Determine the (X, Y) coordinate at the center of the cell enclosing the given text.  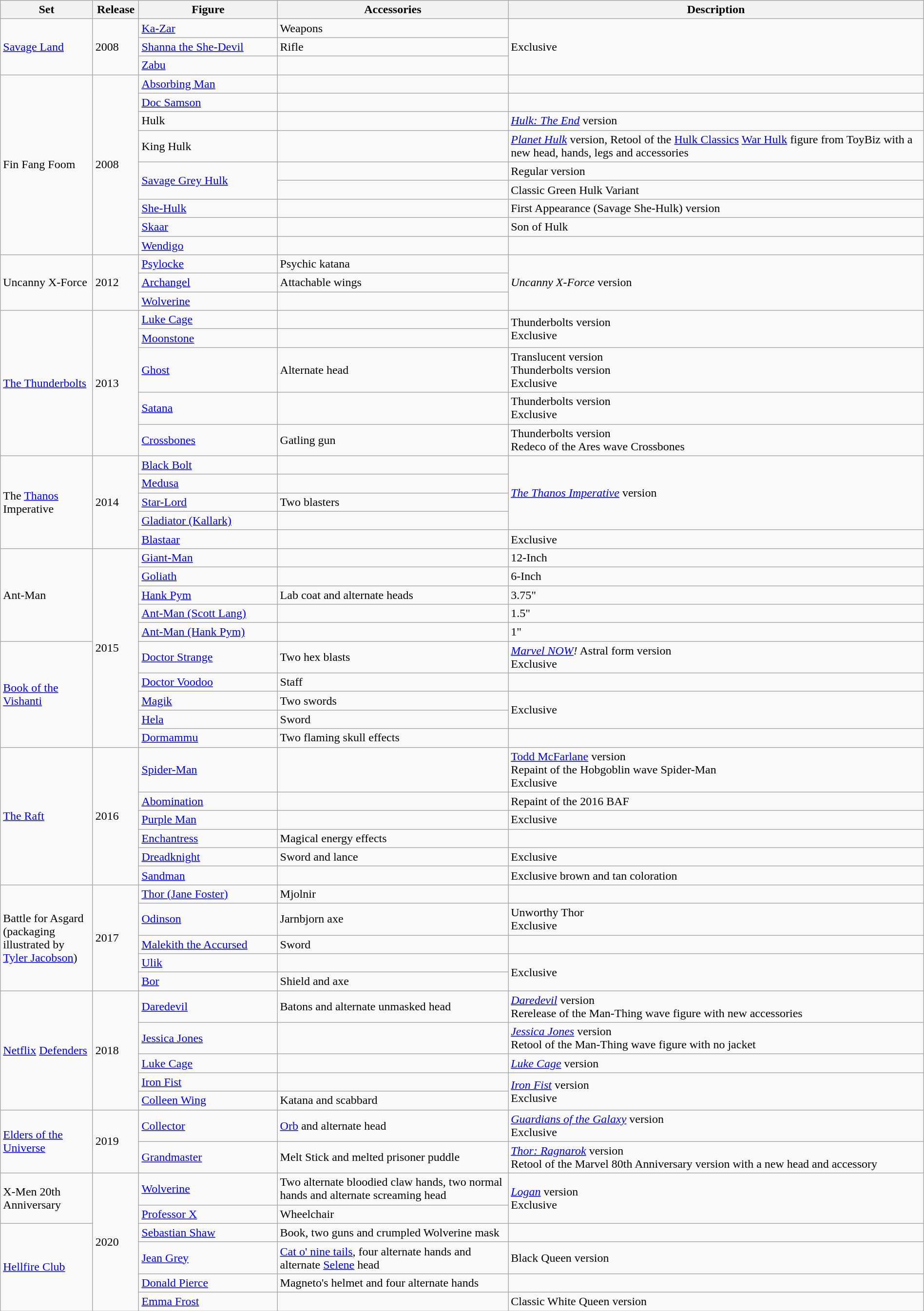
King Hulk (208, 146)
Two alternate bloodied claw hands, two normal hands and alternate screaming head (393, 1189)
Magik (208, 701)
Jessica Jones (208, 1038)
Classic White Queen version (716, 1301)
Ka-Zar (208, 28)
Thor: Ragnarok versionRetool of the Marvel 80th Anniversary version with a new head and accessory (716, 1157)
Todd McFarlane versionRepaint of the Hobgoblin wave Spider-ManExclusive (716, 770)
Psylocke (208, 264)
Orb and alternate head (393, 1126)
Dreadknight (208, 857)
Lab coat and alternate heads (393, 595)
Shield and axe (393, 982)
Fin Fang Foom (47, 165)
Hulk: The End version (716, 121)
Two flaming skull effects (393, 738)
Iron Fist versionExclusive (716, 1091)
Book, two guns and crumpled Wolverine mask (393, 1233)
Jarnbjorn axe (393, 919)
Dormammu (208, 738)
The Thanos Imperative version (716, 493)
Purple Man (208, 820)
Uncanny X-Force version (716, 283)
Jean Grey (208, 1257)
Ant-Man (Scott Lang) (208, 614)
Guardians of the Galaxy versionExclusive (716, 1126)
Crossbones (208, 440)
Zabu (208, 65)
Hellfire Club (47, 1267)
Translucent versionThunderbolts versionExclusive (716, 370)
Emma Frost (208, 1301)
Shanna the She-Devil (208, 47)
Moonstone (208, 338)
Ulik (208, 963)
Thunderbolts versionRedeco of the Ares wave Crossbones (716, 440)
Doc Samson (208, 102)
Archangel (208, 283)
Two hex blasts (393, 657)
Hulk (208, 121)
Katana and scabbard (393, 1100)
Unworthy ThorExclusive (716, 919)
Star-Lord (208, 502)
Daredevil (208, 1007)
Sebastian Shaw (208, 1233)
Magneto's helmet and four alternate hands (393, 1283)
Hank Pym (208, 595)
Description (716, 10)
Hela (208, 719)
6-Inch (716, 576)
Ant-Man (47, 595)
Repaint of the 2016 BAF (716, 801)
Classic Green Hulk Variant (716, 190)
Son of Hulk (716, 227)
Magical energy effects (393, 838)
2016 (116, 816)
Bor (208, 982)
12-Inch (716, 558)
2019 (116, 1141)
Netflix Defenders (47, 1050)
Ant-Man (Hank Pym) (208, 632)
Satana (208, 408)
2018 (116, 1050)
Alternate head (393, 370)
Mjolnir (393, 894)
Abomination (208, 801)
Black Bolt (208, 465)
Attachable wings (393, 283)
Iron Fist (208, 1082)
Logan versionExclusive (716, 1198)
The Raft (47, 816)
2012 (116, 283)
Set (47, 10)
Black Queen version (716, 1257)
Spider-Man (208, 770)
Luke Cage version (716, 1063)
Rifle (393, 47)
2014 (116, 502)
Release (116, 10)
Sword and lance (393, 857)
Battle for Asgard (packaging illustrated by Tyler Jacobson) (47, 938)
Donald Pierce (208, 1283)
Accessories (393, 10)
Skaar (208, 227)
Planet Hulk version, Retool of the Hulk Classics War Hulk figure from ToyBiz with a new head, hands, legs and accessories (716, 146)
Elders of the Universe (47, 1141)
Daredevil versionRerelease of the Man-Thing wave figure with new accessories (716, 1007)
Blastaar (208, 539)
3.75" (716, 595)
Gatling gun (393, 440)
First Appearance (Savage She-Hulk) version (716, 208)
Gladiator (Kallark) (208, 521)
Colleen Wing (208, 1100)
Wendigo (208, 245)
2015 (116, 648)
Figure (208, 10)
Regular version (716, 171)
1" (716, 632)
Doctor Strange (208, 657)
Professor X (208, 1214)
Cat o' nine tails, four alternate hands and alternate Selene head (393, 1257)
Staff (393, 682)
Melt Stick and melted prisoner puddle (393, 1157)
Wheelchair (393, 1214)
Savage Grey Hulk (208, 180)
Doctor Voodoo (208, 682)
Enchantress (208, 838)
Two blasters (393, 502)
Marvel NOW! Astral form versionExclusive (716, 657)
2017 (116, 938)
The Thunderbolts (47, 383)
Goliath (208, 576)
The Thanos Imperative (47, 502)
Two swords (393, 701)
Absorbing Man (208, 84)
Savage Land (47, 47)
Jessica Jones versionRetool of the Man-Thing wave figure with no jacket (716, 1038)
Medusa (208, 483)
Psychic katana (393, 264)
Grandmaster (208, 1157)
Sandman (208, 875)
X-Men 20th Anniversary (47, 1198)
Thor (Jane Foster) (208, 894)
Odinson (208, 919)
2013 (116, 383)
1.5" (716, 614)
Ghost (208, 370)
Weapons (393, 28)
Book of the Vishanti (47, 694)
Batons and alternate unmasked head (393, 1007)
Uncanny X-Force (47, 283)
Malekith the Accursed (208, 944)
Collector (208, 1126)
She-Hulk (208, 208)
Giant-Man (208, 558)
2020 (116, 1242)
Exclusive brown and tan coloration (716, 875)
